Locate the cell with the specified text and output its [x, y] center coordinate. 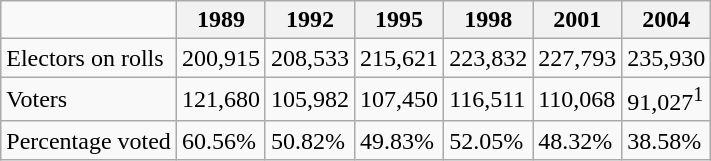
105,982 [310, 100]
1998 [488, 20]
116,511 [488, 100]
1995 [400, 20]
49.83% [400, 140]
227,793 [578, 58]
215,621 [400, 58]
38.58% [666, 140]
50.82% [310, 140]
2004 [666, 20]
235,930 [666, 58]
Electors on rolls [89, 58]
2001 [578, 20]
91,0271 [666, 100]
1992 [310, 20]
Voters [89, 100]
Percentage voted [89, 140]
200,915 [220, 58]
52.05% [488, 140]
60.56% [220, 140]
48.32% [578, 140]
121,680 [220, 100]
1989 [220, 20]
110,068 [578, 100]
223,832 [488, 58]
107,450 [400, 100]
208,533 [310, 58]
